Detect which cell encompasses the target text, then output its (x, y) center coordinate. 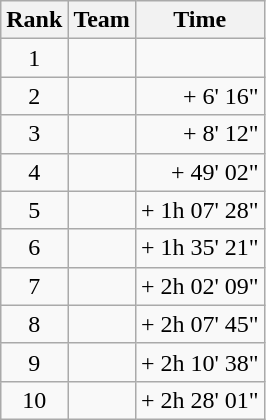
5 (34, 210)
+ 8' 12" (200, 134)
Rank (34, 20)
2 (34, 96)
+ 2h 02' 09" (200, 286)
+ 2h 28' 01" (200, 400)
Team (102, 20)
Time (200, 20)
+ 49' 02" (200, 172)
3 (34, 134)
7 (34, 286)
6 (34, 248)
+ 1h 07' 28" (200, 210)
4 (34, 172)
9 (34, 362)
+ 2h 07' 45" (200, 324)
+ 6' 16" (200, 96)
+ 1h 35' 21" (200, 248)
1 (34, 58)
10 (34, 400)
+ 2h 10' 38" (200, 362)
8 (34, 324)
